Locate the cell with the specified text and output its (x, y) center coordinate. 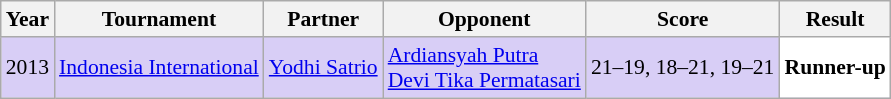
2013 (28, 68)
Ardiansyah Putra Devi Tika Permatasari (484, 68)
21–19, 18–21, 19–21 (683, 68)
Partner (324, 19)
Opponent (484, 19)
Indonesia International (159, 68)
Yodhi Satrio (324, 68)
Runner-up (834, 68)
Tournament (159, 19)
Result (834, 19)
Score (683, 19)
Year (28, 19)
